Search for the cell housing the specified text and yield its [x, y] center coordinate. 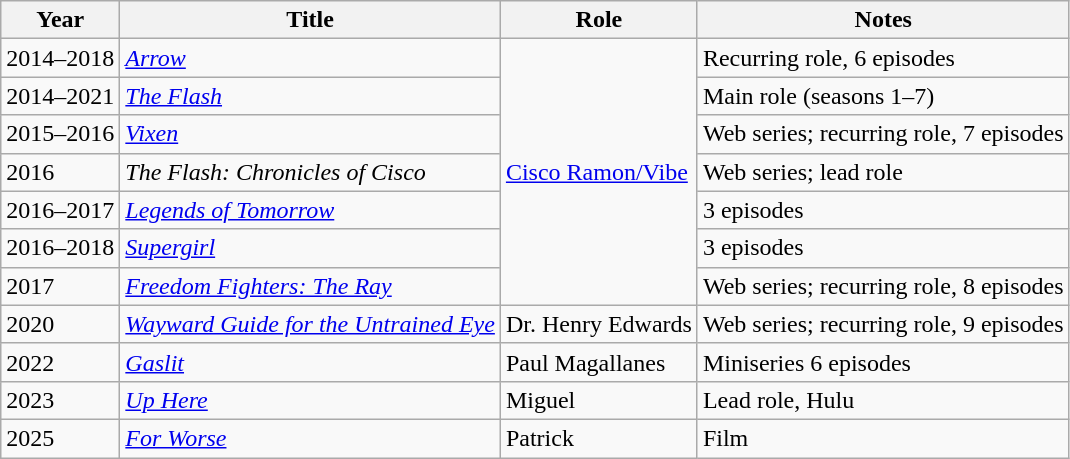
2014–2021 [60, 96]
Recurring role, 6 episodes [883, 58]
Year [60, 20]
Web series; recurring role, 8 episodes [883, 286]
2016–2017 [60, 210]
2014–2018 [60, 58]
Notes [883, 20]
Miniseries 6 episodes [883, 362]
Arrow [310, 58]
Up Here [310, 400]
2025 [60, 438]
The Flash [310, 96]
Legends of Tomorrow [310, 210]
2016 [60, 172]
2023 [60, 400]
Cisco Ramon/Vibe [598, 172]
Title [310, 20]
Web series; recurring role, 9 episodes [883, 324]
Web series; lead role [883, 172]
Wayward Guide for the Untrained Eye [310, 324]
The Flash: Chronicles of Cisco [310, 172]
Lead role, Hulu [883, 400]
Web series; recurring role, 7 episodes [883, 134]
2017 [60, 286]
Film [883, 438]
2022 [60, 362]
2015–2016 [60, 134]
Freedom Fighters: The Ray [310, 286]
Patrick [598, 438]
Supergirl [310, 248]
Paul Magallanes [598, 362]
Dr. Henry Edwards [598, 324]
Role [598, 20]
2016–2018 [60, 248]
Main role (seasons 1–7) [883, 96]
For Worse [310, 438]
Gaslit [310, 362]
2020 [60, 324]
Vixen [310, 134]
Miguel [598, 400]
